Pinpoint the cell where the given text exists, returning its [X, Y] midpoint coordinate. 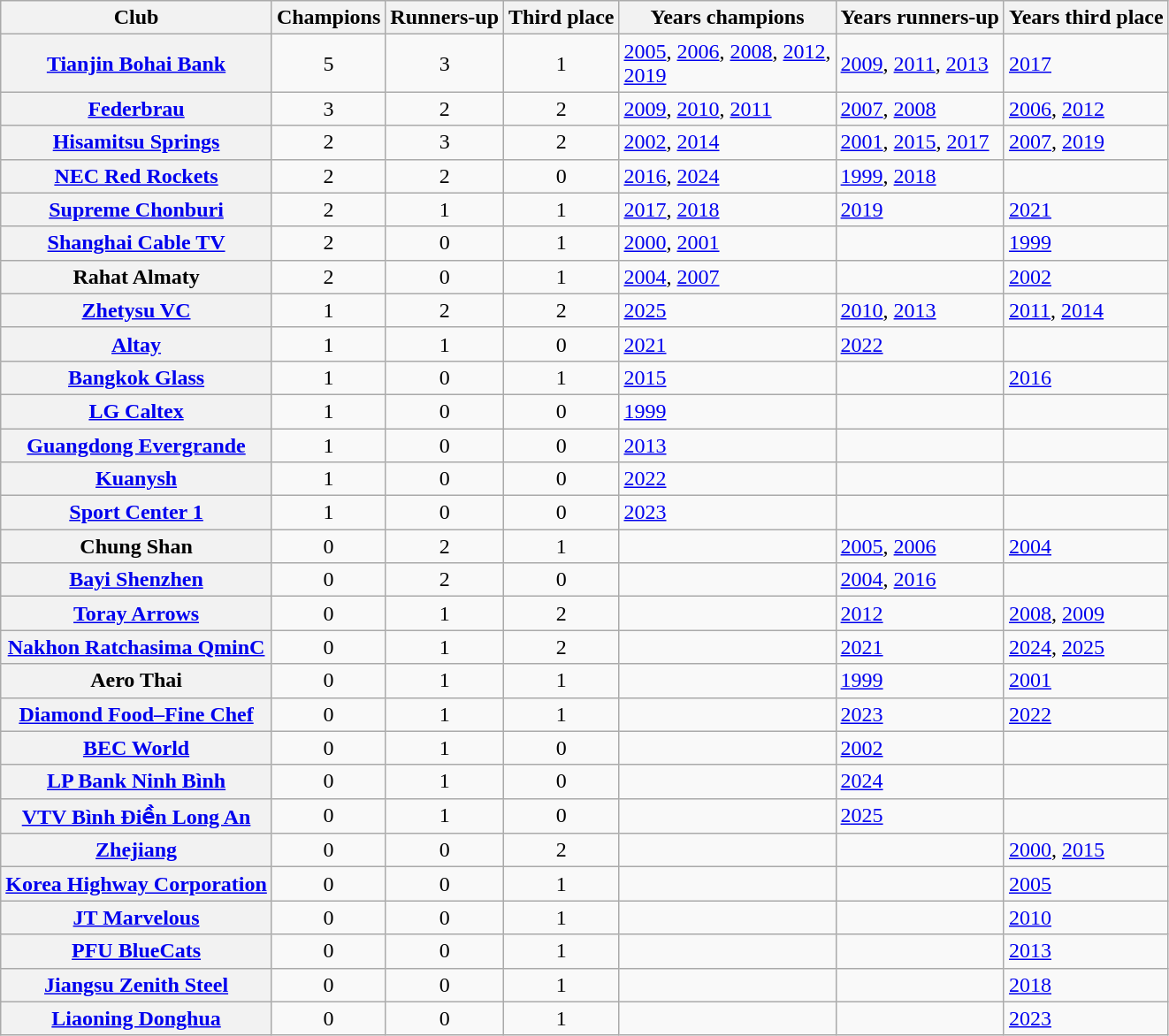
LP Bank Ninh Bình [136, 781]
Third place [562, 18]
Runners-up [445, 18]
JT Marvelous [136, 918]
2018 [1086, 985]
Liaoning Donghua [136, 1018]
2017 [1086, 64]
Jiangsu Zenith Steel [136, 985]
2012 [920, 613]
VTV Bình Điền Long An [136, 816]
5 [328, 64]
Zhetysu VC [136, 310]
Years champions [727, 18]
2008, 2009 [1086, 613]
Club [136, 18]
BEC World [136, 748]
2001 [1086, 681]
2016, 2024 [727, 176]
2024, 2025 [1086, 647]
2005, 2006, 2008, 2012,2019 [727, 64]
2000, 2001 [727, 243]
2005 [1086, 884]
Altay [136, 344]
Years third place [1086, 18]
2024 [920, 781]
Shanghai Cable TV [136, 243]
Supreme Chonburi [136, 209]
PFU BlueCats [136, 951]
Guangdong Evergrande [136, 445]
Rahat Almaty [136, 277]
2000, 2015 [1086, 850]
2015 [727, 377]
Chung Shan [136, 546]
Aero Thai [136, 681]
Tianjin Bohai Bank [136, 64]
Zhejiang [136, 850]
2007, 2008 [920, 109]
LG Caltex [136, 411]
2019 [920, 209]
2010, 2013 [920, 310]
2007, 2019 [1086, 142]
Korea Highway Corporation [136, 884]
1999, 2018 [920, 176]
Nakhon Ratchasima QminC [136, 647]
Toray Arrows [136, 613]
2011, 2014 [1086, 310]
2016 [1086, 377]
2001, 2015, 2017 [920, 142]
2009, 2010, 2011 [727, 109]
Federbrau [136, 109]
2005, 2006 [920, 546]
2004, 2016 [920, 580]
NEC Red Rockets [136, 176]
2004 [1086, 546]
2004, 2007 [727, 277]
Champions [328, 18]
2002, 2014 [727, 142]
Bayi Shenzhen [136, 580]
Sport Center 1 [136, 513]
Diamond Food–Fine Chef [136, 714]
2006, 2012 [1086, 109]
2017, 2018 [727, 209]
2010 [1086, 918]
Kuanysh [136, 479]
Hisamitsu Springs [136, 142]
Bangkok Glass [136, 377]
Years runners-up [920, 18]
2009, 2011, 2013 [920, 64]
